Return [x, y] of the center of cell containing provided text 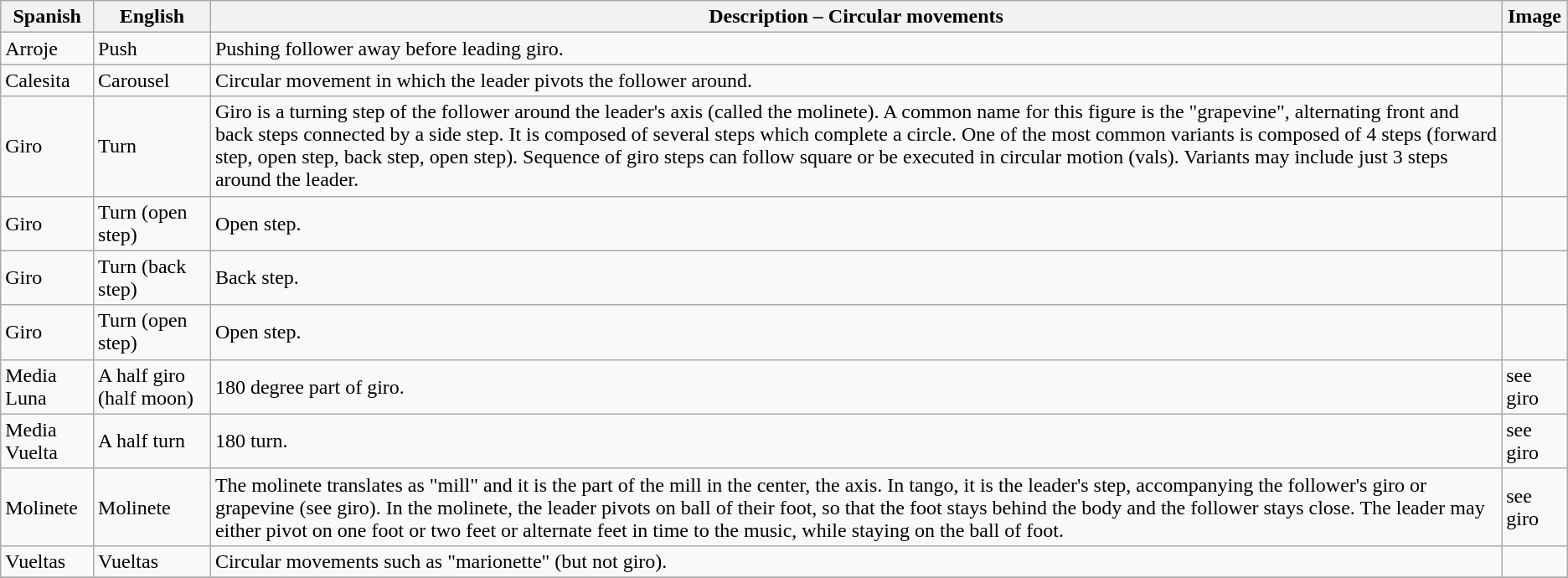
Carousel [152, 80]
Spanish [47, 17]
Back step. [856, 278]
A half turn [152, 441]
Description – Circular movements [856, 17]
Image [1534, 17]
English [152, 17]
180 degree part of giro. [856, 387]
Calesita [47, 80]
Media Vuelta [47, 441]
Circular movements such as "marionette" (but not giro). [856, 561]
Pushing follower away before leading giro. [856, 49]
180 turn. [856, 441]
Turn [152, 146]
Circular movement in which the leader pivots the follower around. [856, 80]
Arroje [47, 49]
Push [152, 49]
Media Luna [47, 387]
A half giro (half moon) [152, 387]
Turn (back step) [152, 278]
